Provide the [X, Y] coordinate of the cell's center where the given text is located.  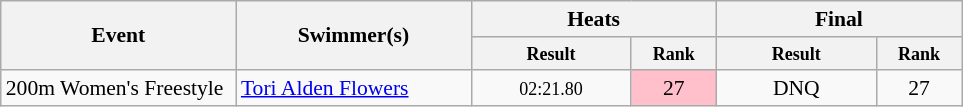
200m Women's Freestyle [118, 88]
02:21.80 [551, 88]
Swimmer(s) [354, 36]
DNQ [796, 88]
Event [118, 36]
Final [838, 19]
Tori Alden Flowers [354, 88]
Heats [594, 19]
